For the text-containing cell, return its midpoint in (x, y) coordinate format. 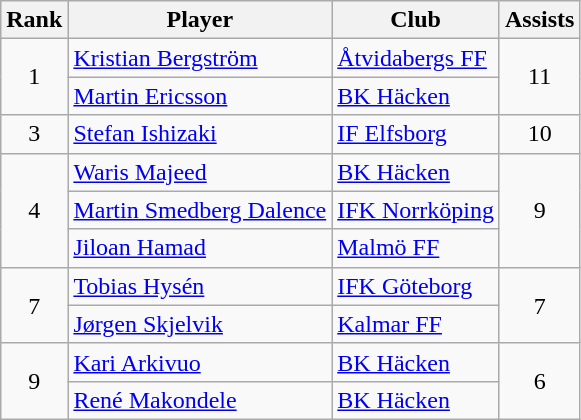
Jørgen Skjelvik (200, 324)
6 (539, 381)
Kristian Bergström (200, 58)
Kalmar FF (416, 324)
Martin Ericsson (200, 96)
IFK Norrköping (416, 210)
Martin Smedberg Dalence (200, 210)
Malmö FF (416, 248)
Club (416, 20)
Kari Arkivuo (200, 362)
Tobias Hysén (200, 286)
Player (200, 20)
11 (539, 77)
Stefan Ishizaki (200, 134)
Åtvidabergs FF (416, 58)
René Makondele (200, 400)
10 (539, 134)
Jiloan Hamad (200, 248)
1 (34, 77)
IFK Göteborg (416, 286)
Assists (539, 20)
3 (34, 134)
Rank (34, 20)
IF Elfsborg (416, 134)
Waris Majeed (200, 172)
4 (34, 210)
